Output the [x, y] coordinate of the center of the cell containing the given text.  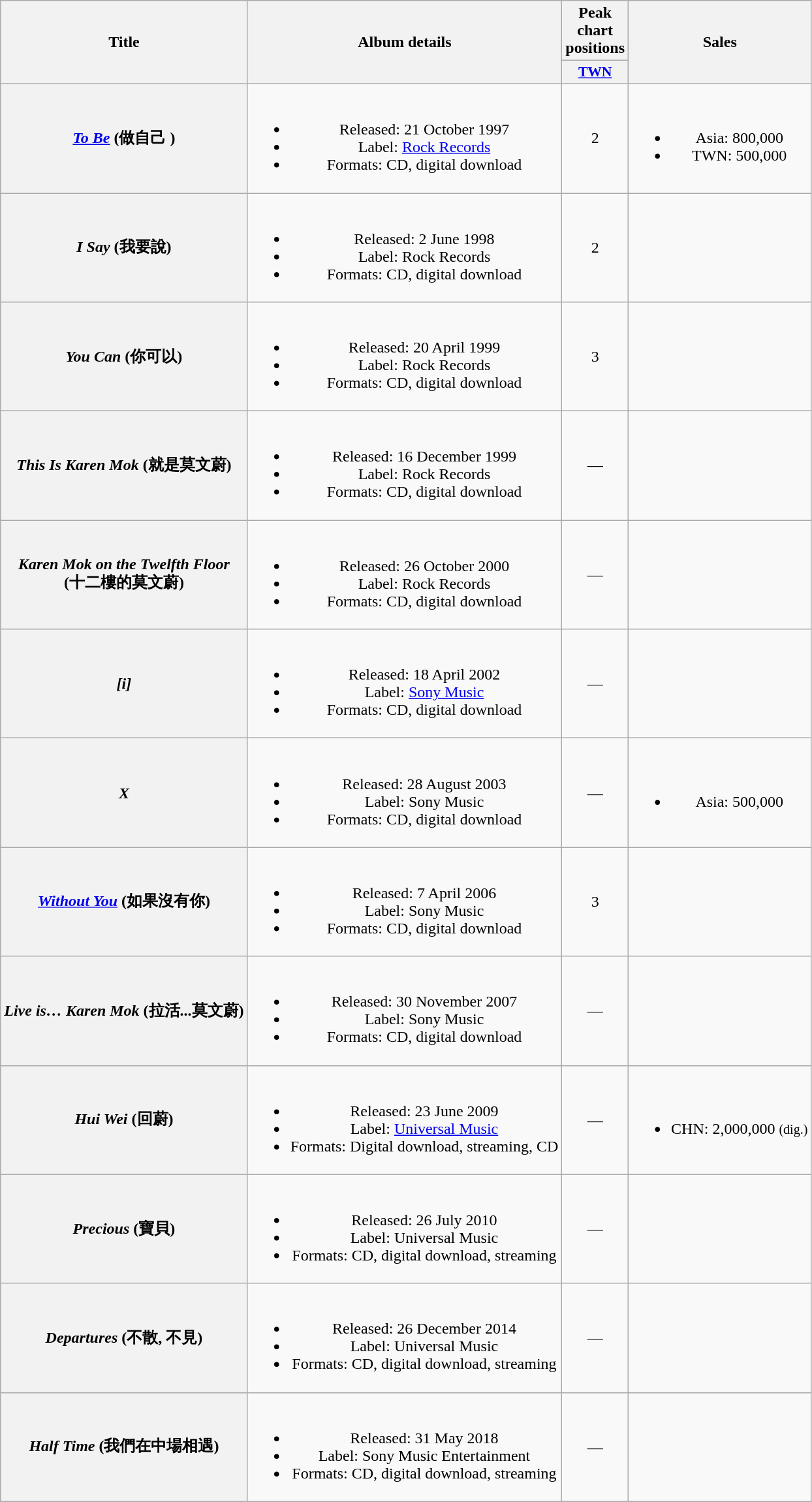
TWN [595, 72]
Without You (如果沒有你) [124, 902]
Half Time (我們在中場相遇) [124, 1447]
Released: 30 November 2007Label: Sony MusicFormats: CD, digital download [405, 1010]
[i] [124, 684]
Asia: 800,000TWN: 500,000 [720, 138]
Title [124, 42]
Sales [720, 42]
Departures (不散, 不見) [124, 1338]
Released: 20 April 1999Label: Rock RecordsFormats: CD, digital download [405, 356]
Released: 26 December 2014Label: Universal MusicFormats: CD, digital download, streaming [405, 1338]
Released: 23 June 2009Label: Universal MusicFormats: Digital download, streaming, CD [405, 1120]
Released: 16 December 1999Label: Rock RecordsFormats: CD, digital download [405, 466]
I Say (我要說) [124, 248]
Released: 26 October 2000Label: Rock RecordsFormats: CD, digital download [405, 574]
Released: 2 June 1998Label: Rock RecordsFormats: CD, digital download [405, 248]
Released: 31 May 2018Label: Sony Music EntertainmentFormats: CD, digital download, streaming [405, 1447]
Released: 26 July 2010Label: Universal MusicFormats: CD, digital download, streaming [405, 1228]
You Can (你可以) [124, 356]
CHN: 2,000,000 (dig.) [720, 1120]
Precious (寶貝) [124, 1228]
To Be (做自己 ) [124, 138]
Asia: 500,000 [720, 792]
Released: 28 August 2003Label: Sony MusicFormats: CD, digital download [405, 792]
Peak chart positions [595, 31]
Released: 21 October 1997Label: Rock RecordsFormats: CD, digital download [405, 138]
This Is Karen Mok (就是莫文蔚) [124, 466]
X [124, 792]
Karen Mok on the Twelfth Floor(十二樓的莫文蔚) [124, 574]
Hui Wei (回蔚) [124, 1120]
Album details [405, 42]
Released: 18 April 2002Label: Sony MusicFormats: CD, digital download [405, 684]
Live is… Karen Mok (拉活...莫文蔚) [124, 1010]
Released: 7 April 2006Label: Sony MusicFormats: CD, digital download [405, 902]
